Extract the (X, Y) coordinate from the center of the cell holding the provided text.  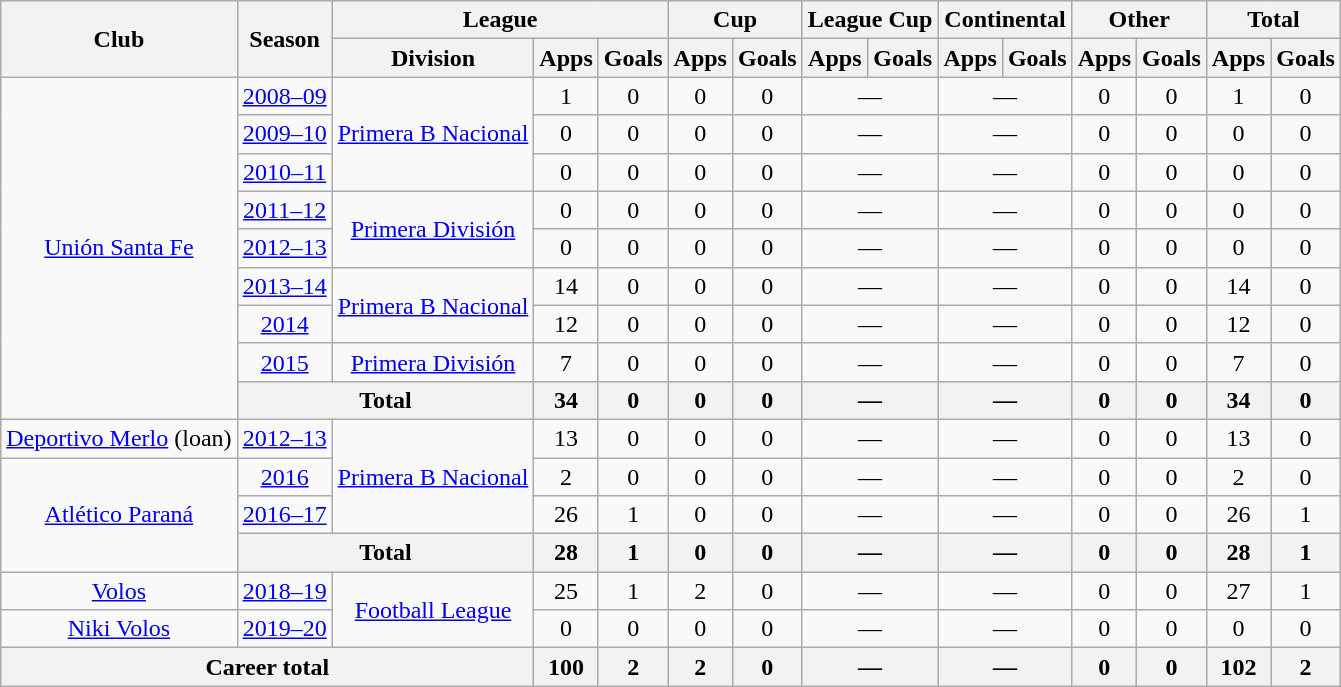
Cup (735, 20)
Volos (119, 591)
Deportivo Merlo (loan) (119, 438)
2009–10 (284, 134)
2019–20 (284, 629)
Niki Volos (119, 629)
Football League (433, 610)
2013–14 (284, 286)
League (500, 20)
2015 (284, 362)
2011–12 (284, 210)
2016 (284, 477)
27 (1238, 591)
2008–09 (284, 96)
2014 (284, 324)
Club (119, 39)
League Cup (870, 20)
2018–19 (284, 591)
Atlético Paraná (119, 515)
2010–11 (284, 172)
102 (1238, 667)
Other (1139, 20)
Season (284, 39)
Unión Santa Fe (119, 248)
Division (433, 58)
25 (566, 591)
Continental (1005, 20)
100 (566, 667)
Career total (268, 667)
2016–17 (284, 515)
